Detect which cell encompasses the target text, then output its (X, Y) center coordinate. 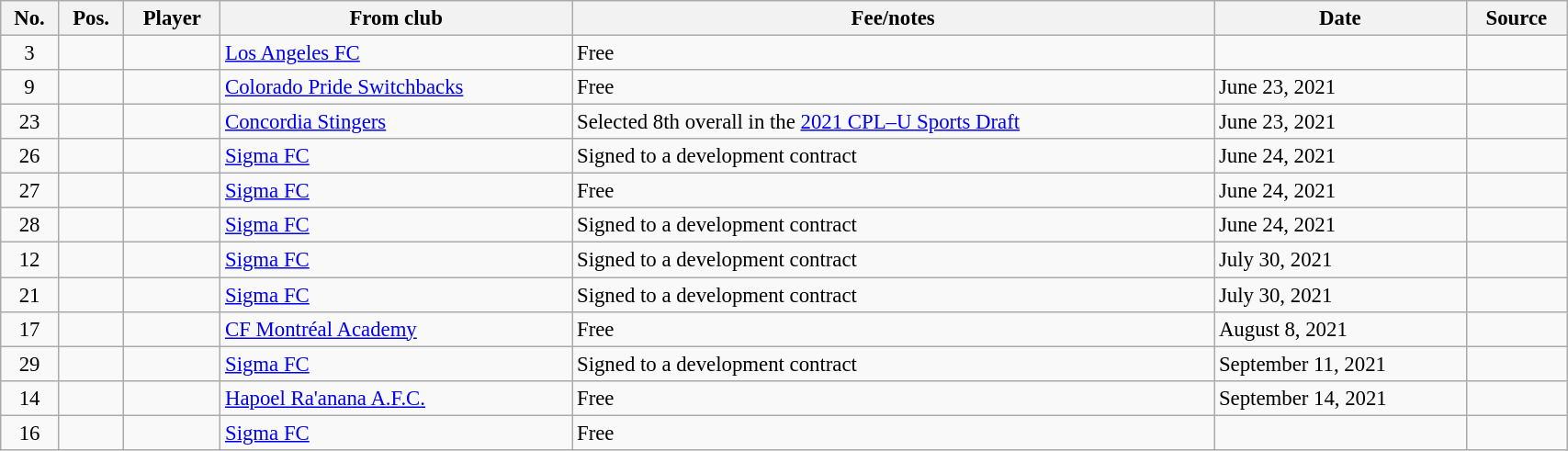
12 (29, 260)
Date (1340, 18)
September 11, 2021 (1340, 364)
September 14, 2021 (1340, 398)
CF Montréal Academy (397, 329)
Fee/notes (893, 18)
Player (173, 18)
Source (1517, 18)
Colorado Pride Switchbacks (397, 87)
Hapoel Ra'anana A.F.C. (397, 398)
28 (29, 225)
17 (29, 329)
27 (29, 191)
29 (29, 364)
August 8, 2021 (1340, 329)
21 (29, 295)
26 (29, 156)
From club (397, 18)
Los Angeles FC (397, 53)
3 (29, 53)
14 (29, 398)
No. (29, 18)
Concordia Stingers (397, 122)
23 (29, 122)
9 (29, 87)
16 (29, 433)
Pos. (91, 18)
Selected 8th overall in the 2021 CPL–U Sports Draft (893, 122)
